Return the [X, Y] coordinate for the center point of the cell that contains the specified text.  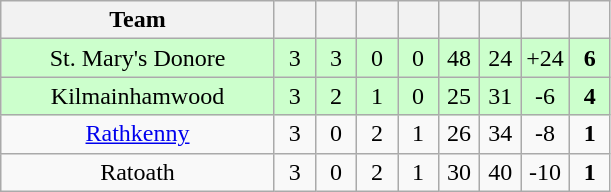
30 [460, 172]
-10 [546, 172]
-8 [546, 134]
Kilmainhamwood [138, 96]
6 [590, 58]
31 [500, 96]
Ratoath [138, 172]
Rathkenny [138, 134]
48 [460, 58]
25 [460, 96]
St. Mary's Donore [138, 58]
26 [460, 134]
-6 [546, 96]
24 [500, 58]
+24 [546, 58]
4 [590, 96]
Team [138, 20]
34 [500, 134]
40 [500, 172]
